Provide the [X, Y] coordinate of the cell's center where the given text is located.  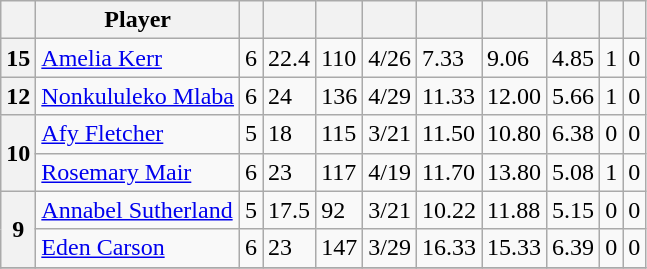
110 [340, 58]
5.66 [574, 96]
10.22 [448, 210]
Annabel Sutherland [138, 210]
9.06 [514, 58]
9 [18, 229]
18 [290, 134]
11.50 [448, 134]
136 [340, 96]
17.5 [290, 210]
24 [290, 96]
7.33 [448, 58]
3/29 [390, 248]
147 [340, 248]
117 [340, 172]
12 [18, 96]
4/19 [390, 172]
22.4 [290, 58]
11.33 [448, 96]
13.80 [514, 172]
Afy Fletcher [138, 134]
5.08 [574, 172]
92 [340, 210]
5.15 [574, 210]
11.88 [514, 210]
4/26 [390, 58]
4.85 [574, 58]
Eden Carson [138, 248]
11.70 [448, 172]
10.80 [514, 134]
Rosemary Mair [138, 172]
115 [340, 134]
15 [18, 58]
6.39 [574, 248]
10 [18, 153]
4/29 [390, 96]
16.33 [448, 248]
6.38 [574, 134]
Nonkululeko Mlaba [138, 96]
Amelia Kerr [138, 58]
12.00 [514, 96]
15.33 [514, 248]
Player [138, 20]
